Detect which cell encompasses the target text, then output its [x, y] center coordinate. 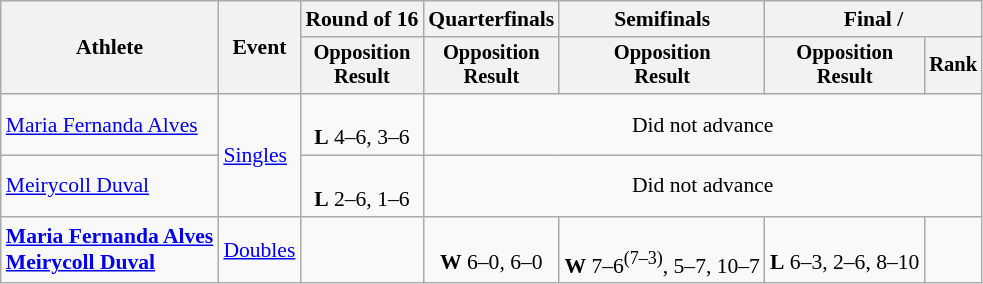
W 6–0, 6–0 [491, 250]
L 2–6, 1–6 [362, 186]
Maria Fernanda Alves [110, 124]
Event [259, 48]
Quarterfinals [491, 19]
Semifinals [662, 19]
Rank [953, 66]
Doubles [259, 250]
Final / [874, 19]
W 7–6(7–3), 5–7, 10–7 [662, 250]
L 4–6, 3–6 [362, 124]
Meirycoll Duval [110, 186]
L 6–3, 2–6, 8–10 [844, 250]
Singles [259, 155]
Maria Fernanda AlvesMeirycoll Duval [110, 250]
Athlete [110, 48]
Round of 16 [362, 19]
